Return the [x, y] coordinate for the center point of the cell that contains the specified text.  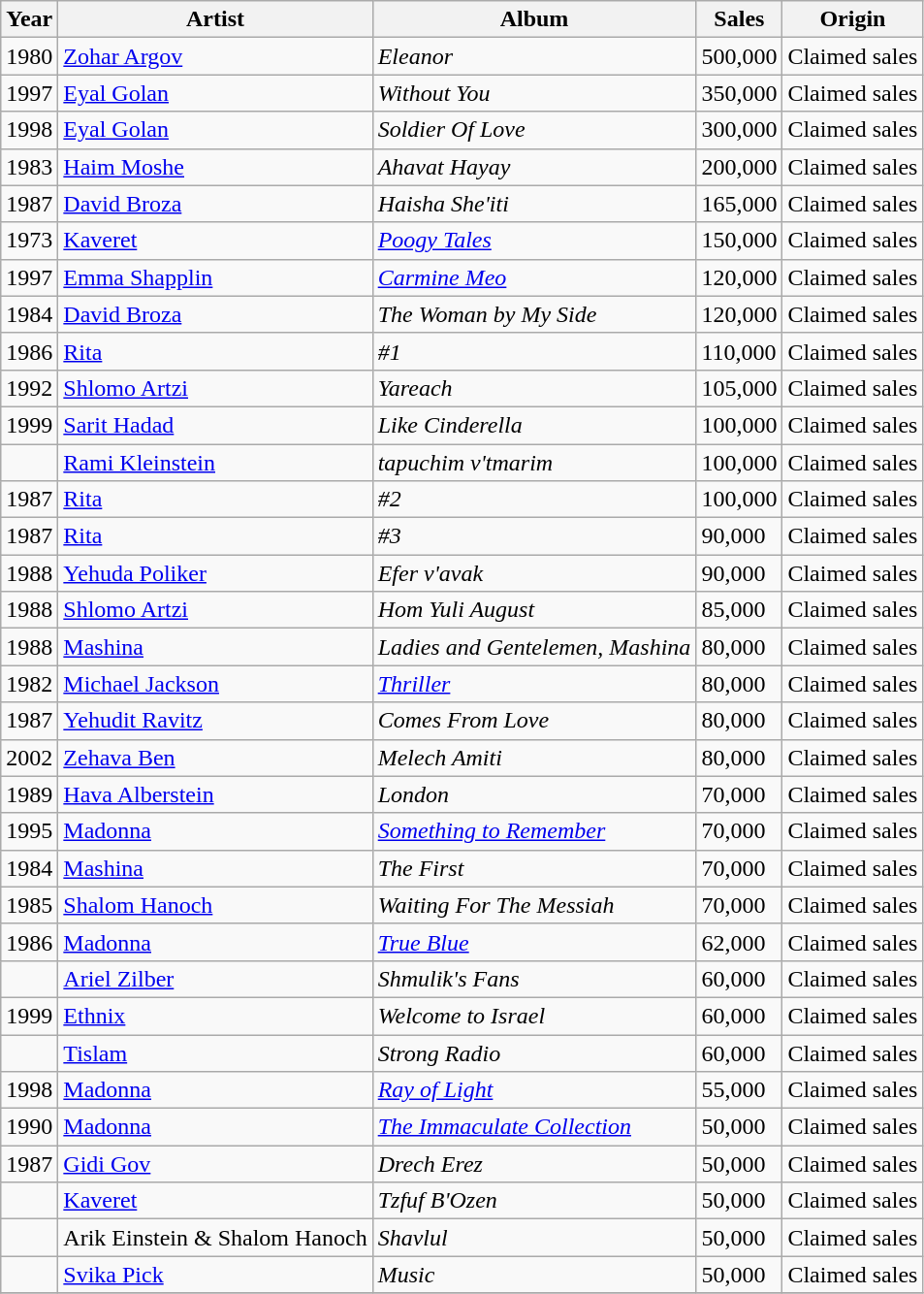
Thriller [534, 684]
Gidi Gov [215, 1164]
Zohar Argov [215, 56]
55,000 [739, 1090]
Shmulik's Fans [534, 979]
Sales [739, 19]
Waiting For The Messiah [534, 905]
Yehudit Ravitz [215, 721]
Without You [534, 93]
The Woman by My Side [534, 314]
#3 [534, 536]
1992 [29, 388]
#1 [534, 351]
Yareach [534, 388]
Music [534, 1275]
Zehava Ben [215, 758]
Svika Pick [215, 1275]
London [534, 794]
Like Cinderella [534, 425]
1980 [29, 56]
Year [29, 19]
Shalom Hanoch [215, 905]
Melech Amiti [534, 758]
85,000 [739, 610]
350,000 [739, 93]
Efer v'avak [534, 573]
1973 [29, 241]
True Blue [534, 942]
Haisha She'iti [534, 204]
150,000 [739, 241]
Rami Kleinstein [215, 463]
1989 [29, 794]
165,000 [739, 204]
Carmine Meo [534, 277]
Yehuda Poliker [215, 573]
Album [534, 19]
Ahavat Hayay [534, 167]
1995 [29, 831]
Artist [215, 19]
Hom Yuli August [534, 610]
62,000 [739, 942]
Tzfuf B'Ozen [534, 1201]
1985 [29, 905]
Ethnix [215, 1016]
tapuchim v'tmarim [534, 463]
Shavlul [534, 1238]
The First [534, 868]
500,000 [739, 56]
Ariel Zilber [215, 979]
105,000 [739, 388]
Something to Remember [534, 831]
Michael Jackson [215, 684]
Sarit Hadad [215, 425]
The Immaculate Collection [534, 1127]
Ladies and Gentelemen, Mashina [534, 647]
#2 [534, 500]
1990 [29, 1127]
110,000 [739, 351]
200,000 [739, 167]
300,000 [739, 130]
Origin [853, 19]
2002 [29, 758]
Welcome to Israel [534, 1016]
1982 [29, 684]
Drech Erez [534, 1164]
Soldier Of Love [534, 130]
Ray of Light [534, 1090]
1983 [29, 167]
Tislam [215, 1052]
Strong Radio [534, 1052]
Hava Alberstein [215, 794]
Poogy Tales [534, 241]
Eleanor [534, 56]
Emma Shapplin [215, 277]
Haim Moshe [215, 167]
Comes From Love [534, 721]
Arik Einstein & Shalom Hanoch [215, 1238]
